Detect which cell encompasses the target text, then output its [X, Y] center coordinate. 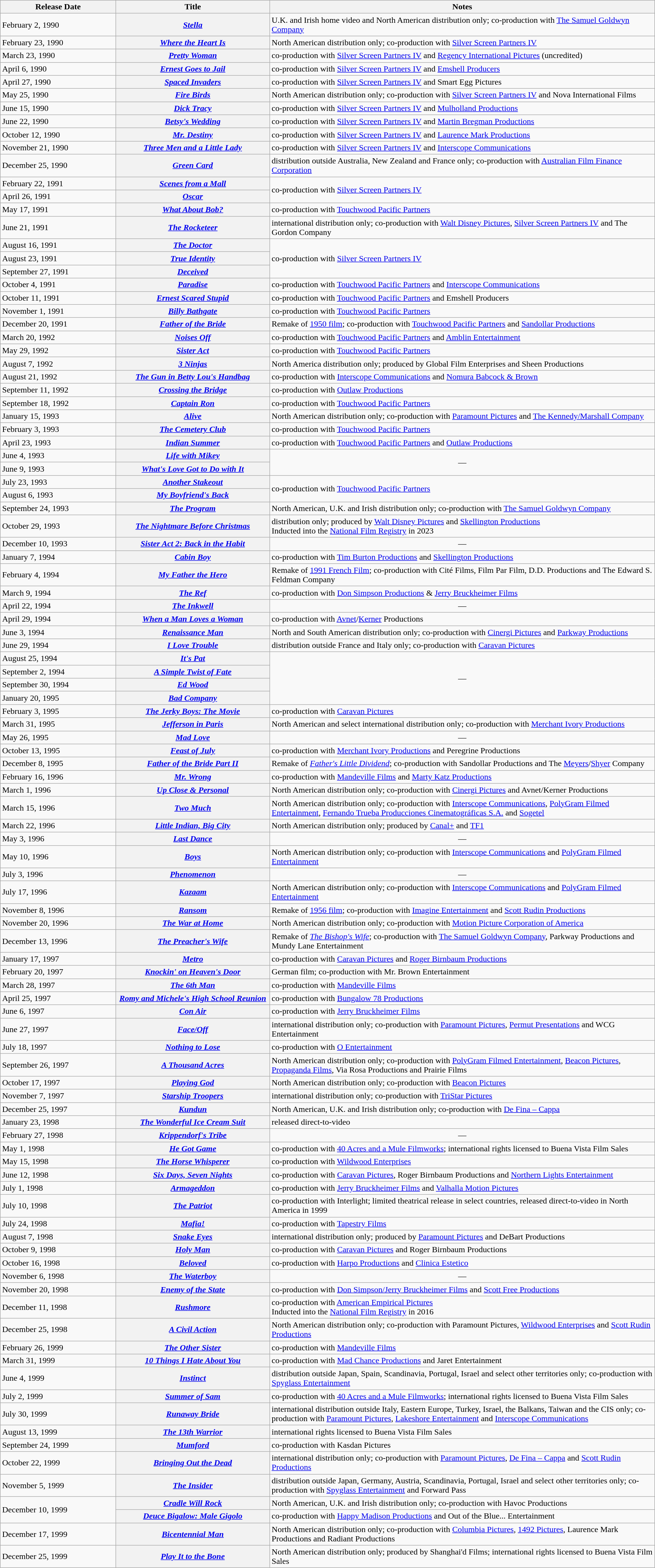
co-production with Touchwood Pacific Partners and Amblin Entertainment [462, 337]
October 4, 1991 [58, 285]
international distribution only; co-production with Paramount Pictures, Permut Presentations and WCG Entertainment [462, 1029]
Pretty Woman [193, 56]
A Thousand Acres [193, 1065]
December 11, 1998 [58, 1307]
co-production with Touchwood Pacific Partners and Emshell Producers [462, 298]
March 22, 1996 [58, 825]
October 22, 1999 [58, 1463]
German film; co-production with Mr. Brown Entertainment [462, 972]
February 22, 1991 [58, 183]
Snake Eyes [193, 1237]
co-production with Caravan Pictures, Roger Birnbaum Productions and Northern Lights Entertainment [462, 1175]
Metro [193, 959]
May 1, 1998 [58, 1149]
February 4, 1994 [58, 575]
My Father the Hero [193, 575]
Life with Mikey [193, 456]
February 2, 1990 [58, 25]
March 9, 1994 [58, 593]
co-production with Harpo Productions and Clinica Estetico [462, 1263]
November 21, 1990 [58, 148]
Starship Troopers [193, 1096]
The Wonderful Ice Cream Suit [193, 1122]
March 31, 1995 [58, 724]
June 3, 1994 [58, 632]
October 12, 1990 [58, 134]
February 16, 1996 [58, 777]
True Identity [193, 258]
August 7, 1998 [58, 1237]
North American distribution only; co-production with Cinergi Pictures and Avnet/Kerner Productions [462, 790]
North American, U.K. and Irish distribution only; co-production with The Samuel Goldwyn Company [462, 508]
North American and select international distribution only; co-production with Merchant Ivory Productions [462, 724]
Ernest Scared Stupid [193, 298]
March 31, 1999 [58, 1361]
September 18, 1992 [58, 403]
North American distribution only; co-production with Motion Picture Corporation of America [462, 923]
July 2, 1999 [58, 1396]
The 6th Man [193, 985]
Mr. Wrong [193, 777]
May 3, 1996 [58, 839]
Indian Summer [193, 443]
October 29, 1993 [58, 526]
Another Stakeout [193, 482]
October 13, 1995 [58, 750]
June 6, 1997 [58, 1011]
November 8, 1996 [58, 910]
February 26, 1999 [58, 1347]
co-production with Silver Screen Partners IV and Martin Bregman Productions [462, 121]
Three Men and a Little Lady [193, 148]
North and South American distribution only; co-production with Cinergi Pictures and Parkway Productions [462, 632]
A Simple Twist of Fate [193, 672]
co-production with Silver Screen Partners IV and Smart Egg Pictures [462, 82]
Mafia! [193, 1224]
The Gun in Betty Lou's Handbag [193, 377]
The War at Home [193, 923]
Stella [193, 25]
Captain Ron [193, 403]
May 15, 1998 [58, 1162]
March 15, 1996 [58, 808]
June 4, 1999 [58, 1379]
Ransom [193, 910]
Remake of 1956 film; co-production with Imagine Entertainment and Scott Rudin Productions [462, 910]
Nothing to Lose [193, 1047]
August 21, 1992 [58, 377]
co-production with Jerry Bruckheimer Films [462, 1011]
Two Much [193, 808]
December 25, 1999 [58, 1556]
I Love Trouble [193, 645]
June 22, 1990 [58, 121]
June 15, 1990 [58, 108]
distribution outside Japan, Spain, Scandinavia, Portugal, Israel and select other territories only; co-production with Spyglass Entertainment [462, 1379]
April 6, 1990 [58, 69]
released direct-to-video [462, 1122]
co-production with Kasdan Pictures [462, 1445]
Krippendorf's Tribe [193, 1135]
December 13, 1996 [58, 941]
December 10, 1993 [58, 544]
co-production with Touchwood Pacific Partners and Interscope Communications [462, 285]
When a Man Loves a Woman [193, 619]
A Civil Action [193, 1330]
February 20, 1997 [58, 972]
The Inkwell [193, 606]
May 10, 1996 [58, 856]
May 25, 1990 [58, 95]
Playing God [193, 1083]
Remake of 1991 French Film; co-production with Cité Films, Film Par Film, D.D. Productions and The Edward S. Feldman Company [462, 575]
The Preacher's Wife [193, 941]
Play It to the Bone [193, 1556]
co-production with Happy Madison Productions and Out of the Blue... Entertainment [462, 1516]
April 22, 1994 [58, 606]
March 28, 1997 [58, 985]
Enemy of the State [193, 1289]
It's Pat [193, 659]
September 2, 1994 [58, 672]
February 3, 1993 [58, 429]
co-production with Mad Chance Productions and Jaret Entertainment [462, 1361]
Con Air [193, 1011]
August 25, 1994 [58, 659]
Little Indian, Big City [193, 825]
U.K. and Irish home video and North American distribution only; co-production with The Samuel Goldwyn Company [462, 25]
Ed Wood [193, 685]
North American distribution only; co-production with Paramount Pictures and The Kennedy/Marshall Company [462, 416]
The Rocketeer [193, 227]
The Jerky Boys: The Movie [193, 711]
The Nightmare Before Christmas [193, 526]
3 Ninjas [193, 363]
August 6, 1993 [58, 495]
co-production with Caravan Pictures [462, 711]
Oscar [193, 197]
June 9, 1993 [58, 469]
Last Dance [193, 839]
September 26, 1997 [58, 1065]
Crossing the Bridge [193, 390]
April 29, 1994 [58, 619]
August 7, 1992 [58, 363]
January 7, 1994 [58, 557]
international distribution only; co-production with Paramount Pictures, De Fina – Cappa and Scott Rudin Productions [462, 1463]
Beloved [193, 1263]
July 10, 1998 [58, 1206]
The 13th Warrior [193, 1432]
October 9, 1998 [58, 1250]
Noises Off [193, 337]
April 26, 1991 [58, 197]
Betsy's Wedding [193, 121]
Six Days, Seven Nights [193, 1175]
June 12, 1998 [58, 1175]
North American, U.K. and Irish distribution only; co-production with De Fina – Cappa [462, 1109]
Romy and Michele's High School Reunion [193, 998]
Dick Tracy [193, 108]
October 17, 1997 [58, 1083]
September 27, 1991 [58, 272]
November 6, 1998 [58, 1276]
May 17, 1991 [58, 210]
co-production with Outlaw Productions [462, 390]
August 13, 1999 [58, 1432]
Notes [462, 7]
June 4, 1993 [58, 456]
Armageddon [193, 1188]
The Waterboy [193, 1276]
February 27, 1998 [58, 1135]
co-production with Silver Screen Partners IV and Regency International Pictures (uncredited) [462, 56]
Remake of 1950 film; co-production with Touchwood Pacific Partners and Sandollar Productions [462, 324]
July 30, 1999 [58, 1414]
international distribution only; co-production with Walt Disney Pictures, Silver Screen Partners IV and The Gordon Company [462, 227]
Green Card [193, 165]
Release Date [58, 7]
May 29, 1992 [58, 350]
Cradle Will Rock [193, 1503]
co-production with Avnet/Kerner Productions [462, 619]
Bringing Out the Dead [193, 1463]
June 21, 1991 [58, 227]
September 30, 1994 [58, 685]
November 5, 1999 [58, 1485]
co-production with Tapestry Films [462, 1224]
Summer of Sam [193, 1396]
March 1, 1996 [58, 790]
February 3, 1995 [58, 711]
September 11, 1992 [58, 390]
Remake of Father's Little Dividend; co-production with Sandollar Productions and The Meyers/Shyer Company [462, 764]
distribution outside France and Italy only; co-production with Caravan Pictures [462, 645]
Paradise [193, 285]
The Ref [193, 593]
co-production with Wildwood Enterprises [462, 1162]
He Got Game [193, 1149]
October 16, 1998 [58, 1263]
December 25, 1990 [58, 165]
North American distribution only; co-production with Paramount Pictures, Wildwood Enterprises and Scott Rudin Productions [462, 1330]
April 27, 1990 [58, 82]
June 29, 1994 [58, 645]
North American distribution only; co-production with Columbia Pictures, 1492 Pictures, Laurence Mark Productions and Radiant Productions [462, 1534]
July 18, 1997 [58, 1047]
Ernest Goes to Jail [193, 69]
Holy Man [193, 1250]
co-production with Bungalow 78 Productions [462, 998]
October 11, 1991 [58, 298]
co-production with American Empirical PicturesInducted into the National Film Registry in 2016 [462, 1307]
Mad Love [193, 737]
North American distribution only; produced by Shanghai'd Films; international rights licensed to Buena Vista Film Sales [462, 1556]
international rights licensed to Buena Vista Film Sales [462, 1432]
co-production with Don Simpson Productions & Jerry Bruckheimer Films [462, 593]
co-production with Silver Screen Partners IV and Laurence Mark Productions [462, 134]
Kazaam [193, 892]
January 23, 1998 [58, 1122]
The Insider [193, 1485]
The Other Sister [193, 1347]
December 17, 1999 [58, 1534]
10 Things I Hate About You [193, 1361]
Face/Off [193, 1029]
January 17, 1997 [58, 959]
co-production with Mandeville Films and Marty Katz Productions [462, 777]
Sister Act [193, 350]
What's Love Got to Do with It [193, 469]
Bicentennial Man [193, 1534]
Fire Birds [193, 95]
Up Close & Personal [193, 790]
Cabin Boy [193, 557]
Bad Company [193, 698]
Deceived [193, 272]
April 23, 1993 [58, 443]
September 24, 1999 [58, 1445]
Renaissance Man [193, 632]
My Boyfriend's Back [193, 495]
The Doctor [193, 245]
April 25, 1997 [58, 998]
July 17, 1996 [58, 892]
distribution outside Australia, New Zealand and France only; co-production with Australian Film Finance Corporation [462, 165]
Father of the Bride Part II [193, 764]
September 24, 1993 [58, 508]
February 23, 1990 [58, 42]
The Cemetery Club [193, 429]
January 15, 1993 [58, 416]
Knockin' on Heaven's Door [193, 972]
Scenes from a Mall [193, 183]
March 23, 1990 [58, 56]
Billy Bathgate [193, 311]
December 25, 1998 [58, 1330]
Feast of July [193, 750]
Father of the Bride [193, 324]
January 20, 1995 [58, 698]
July 1, 1998 [58, 1188]
Alive [193, 416]
international distribution only; co-production with TriStar Pictures [462, 1096]
Mr. Destiny [193, 134]
The Patriot [193, 1206]
North American distribution only; co-production with Silver Screen Partners IV [462, 42]
What About Bob? [193, 210]
November 7, 1997 [58, 1096]
July 24, 1998 [58, 1224]
co-production with Interlight; limited theatrical release in select countries, released direct-to-video in North America in 1999 [462, 1206]
co-production with Interscope Communications and Nomura Babcock & Brown [462, 377]
co-production with Silver Screen Partners IV and Interscope Communications [462, 148]
co-production with Tim Burton Productions and Skellington Productions [462, 557]
North American distribution only; co-production with Silver Screen Partners IV and Nova International Films [462, 95]
co-production with Touchwood Pacific Partners and Outlaw Productions [462, 443]
July 23, 1993 [58, 482]
co-production with Silver Screen Partners IV and Mulholland Productions [462, 108]
March 20, 1992 [58, 337]
August 23, 1991 [58, 258]
May 26, 1995 [58, 737]
co-production with Jerry Bruckheimer Films and Valhalla Motion Pictures [462, 1188]
co-production with Don Simpson/Jerry Bruckheimer Films and Scott Free Productions [462, 1289]
North American distribution only; produced by Canal+ and TF1 [462, 825]
November 20, 1996 [58, 923]
The Horse Whisperer [193, 1162]
international distribution only; produced by Paramount Pictures and DeBart Productions [462, 1237]
North American, U.K. and Irish distribution only; co-production with Havoc Productions [462, 1503]
Boys [193, 856]
Deuce Bigalow: Male Gigolo [193, 1516]
November 1, 1991 [58, 311]
distribution only; produced by Walt Disney Pictures and Skellington ProductionsInducted into the National Film Registry in 2023 [462, 526]
December 25, 1997 [58, 1109]
November 20, 1998 [58, 1289]
July 3, 1996 [58, 875]
December 10, 1999 [58, 1510]
Remake of The Bishop's Wife; co-production with The Samuel Goldwyn Company, Parkway Productions and Mundy Lane Entertainment [462, 941]
Runaway Bride [193, 1414]
Instinct [193, 1379]
co-production with O Entertainment [462, 1047]
Where the Heart Is [193, 42]
June 27, 1997 [58, 1029]
Rushmore [193, 1307]
The Program [193, 508]
Jefferson in Paris [193, 724]
co-production with Merchant Ivory Productions and Peregrine Productions [462, 750]
Kundun [193, 1109]
Phenomenon [193, 875]
Mumford [193, 1445]
Spaced Invaders [193, 82]
North American distribution only; co-production with Beacon Pictures [462, 1083]
Sister Act 2: Back in the Habit [193, 544]
co-production with Silver Screen Partners IV and Emshell Producers [462, 69]
Title [193, 7]
December 20, 1991 [58, 324]
December 8, 1995 [58, 764]
North America distribution only; produced by Global Film Enterprises and Sheen Productions [462, 363]
August 16, 1991 [58, 245]
